Provide the (x, y) coordinate of the cell's center where the given text is located.  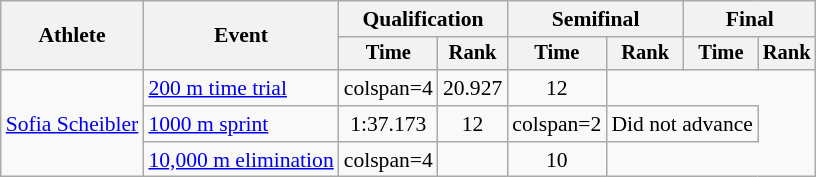
colspan=4 (388, 88)
Qualification (424, 19)
colspan=2 (556, 124)
1:37.173 (388, 124)
Semifinal (596, 19)
Event (240, 36)
20.927 (472, 88)
Did not advance (682, 124)
Athlete (72, 36)
Final (750, 19)
1000 m sprint (240, 124)
Sofia Scheibler (72, 124)
200 m time trial (240, 88)
